Provide the (x, y) coordinate of the cell's center where the given text is located.  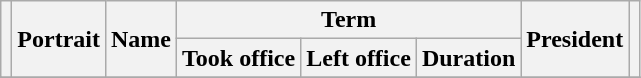
Name (140, 39)
President (575, 39)
Duration (468, 58)
Term (349, 20)
Took office (239, 58)
Left office (359, 58)
Portrait (59, 39)
